Pinpoint the cell where the given text exists, returning its [X, Y] midpoint coordinate. 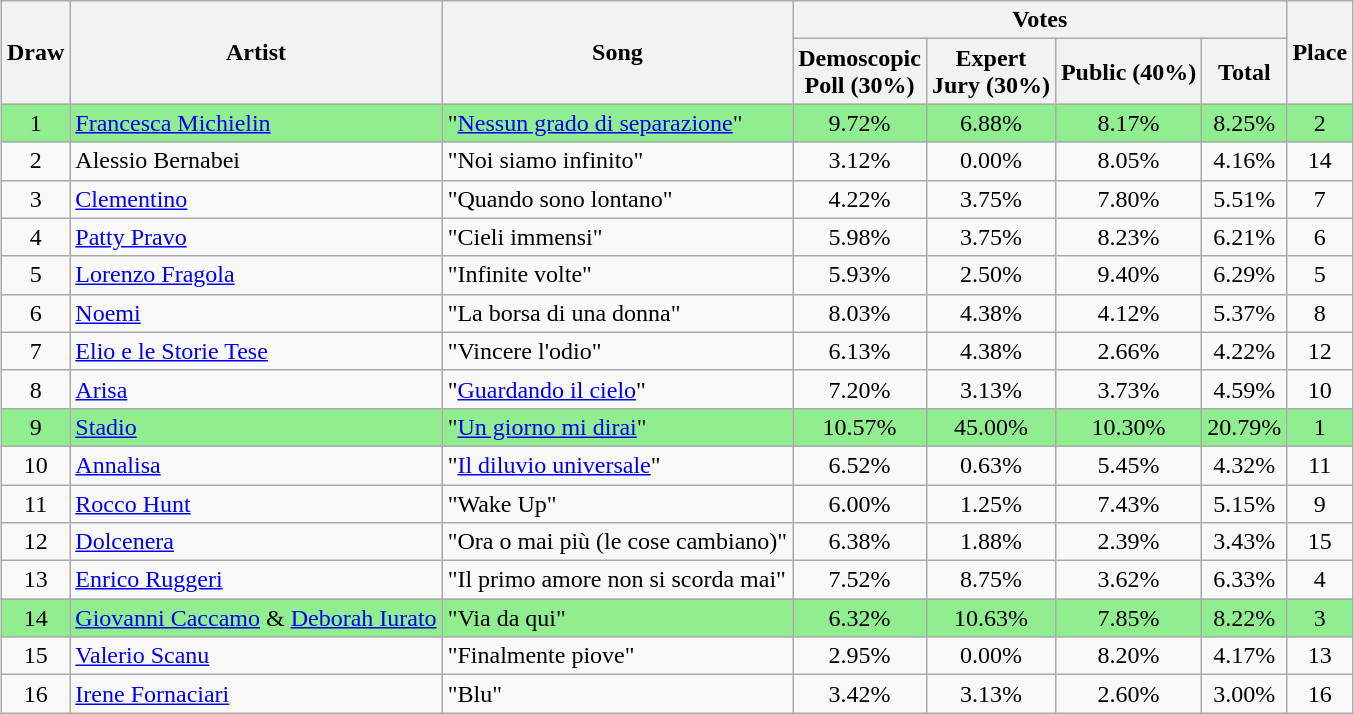
4.32% [1244, 465]
"Nessun grado di separazione" [618, 123]
"Vincere l'odio" [618, 351]
"Infinite volte" [618, 275]
5.93% [860, 275]
6.38% [860, 542]
3.00% [1244, 694]
Alessio Bernabei [256, 161]
4.16% [1244, 161]
3.42% [860, 694]
"Wake Up" [618, 503]
Patty Pravo [256, 237]
6.21% [1244, 237]
"Blu" [618, 694]
8.22% [1244, 618]
5.15% [1244, 503]
9.72% [860, 123]
7.52% [860, 580]
3.12% [860, 161]
2.95% [860, 656]
8.75% [990, 580]
Annalisa [256, 465]
Clementino [256, 199]
Elio e le Storie Tese [256, 351]
"Guardando il cielo" [618, 389]
6.88% [990, 123]
0.63% [990, 465]
6.33% [1244, 580]
Giovanni Caccamo & Deborah Iurato [256, 618]
Francesca Michielin [256, 123]
2.50% [990, 275]
4.59% [1244, 389]
6.13% [860, 351]
6.29% [1244, 275]
2.66% [1128, 351]
2.60% [1128, 694]
"Noi siamo infinito" [618, 161]
3.62% [1128, 580]
"Ora o mai più (le cose cambiano)" [618, 542]
"Il diluvio universale" [618, 465]
Stadio [256, 427]
Lorenzo Fragola [256, 275]
10.57% [860, 427]
Arisa [256, 389]
8.25% [1244, 123]
Total [1244, 72]
5.98% [860, 237]
Song [618, 52]
20.79% [1244, 427]
8.20% [1128, 656]
6.52% [860, 465]
3.73% [1128, 389]
5.51% [1244, 199]
Rocco Hunt [256, 503]
4.17% [1244, 656]
8.23% [1128, 237]
DemoscopicPoll (30%) [860, 72]
6.32% [860, 618]
Dolcenera [256, 542]
Votes [1040, 20]
Place [1320, 52]
8.17% [1128, 123]
8.05% [1128, 161]
Draw [35, 52]
10.63% [990, 618]
Valerio Scanu [256, 656]
1.25% [990, 503]
2.39% [1128, 542]
9.40% [1128, 275]
"Quando sono lontano" [618, 199]
4.12% [1128, 313]
"Cieli immensi" [618, 237]
7.80% [1128, 199]
45.00% [990, 427]
Public (40%) [1128, 72]
"Finalmente piove" [618, 656]
6.00% [860, 503]
5.37% [1244, 313]
10.30% [1128, 427]
7.85% [1128, 618]
"Via da qui" [618, 618]
"La borsa di una donna" [618, 313]
"Un giorno mi dirai" [618, 427]
3.43% [1244, 542]
Noemi [256, 313]
Irene Fornaciari [256, 694]
1.88% [990, 542]
Enrico Ruggeri [256, 580]
ExpertJury (30%) [990, 72]
7.43% [1128, 503]
5.45% [1128, 465]
7.20% [860, 389]
8.03% [860, 313]
Artist [256, 52]
"Il primo amore non si scorda mai" [618, 580]
